Return [x, y] of the center of cell containing provided text 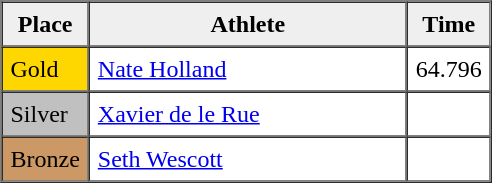
Silver [46, 114]
Gold [46, 68]
Bronze [46, 158]
Time [449, 24]
Xavier de le Rue [248, 114]
Nate Holland [248, 68]
Place [46, 24]
Seth Wescott [248, 158]
64.796 [449, 68]
Athlete [248, 24]
